From the cell containing the given text, extract its center point as [x, y] coordinate. 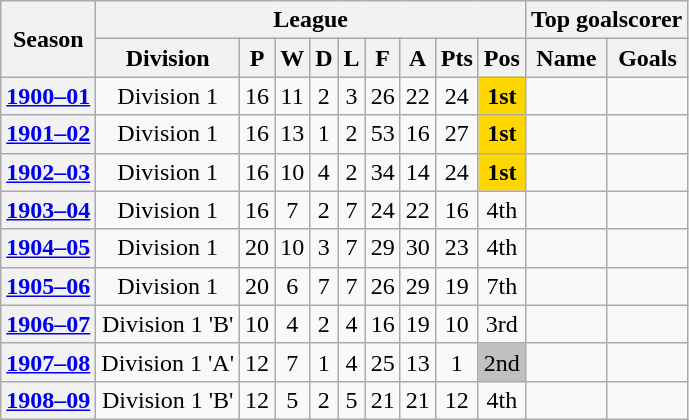
1903–04 [48, 210]
Name [566, 58]
W [292, 58]
F [382, 58]
1907–08 [48, 362]
1908–09 [48, 400]
1902–03 [48, 172]
Pos [502, 58]
D [324, 58]
34 [382, 172]
1904–05 [48, 248]
A [418, 58]
7th [502, 286]
2nd [502, 362]
1900–01 [48, 96]
6 [292, 286]
L [352, 58]
1901–02 [48, 134]
Top goalscorer [606, 20]
1906–07 [48, 324]
23 [456, 248]
30 [418, 248]
P [258, 58]
1905–06 [48, 286]
Pts [456, 58]
Division 1 'A' [168, 362]
53 [382, 134]
27 [456, 134]
14 [418, 172]
League [311, 20]
Goals [647, 58]
25 [382, 362]
3rd [502, 324]
Season [48, 39]
Division [168, 58]
11 [292, 96]
